Capture the cell that displays the provided text and extract its [x, y] central coordinate. 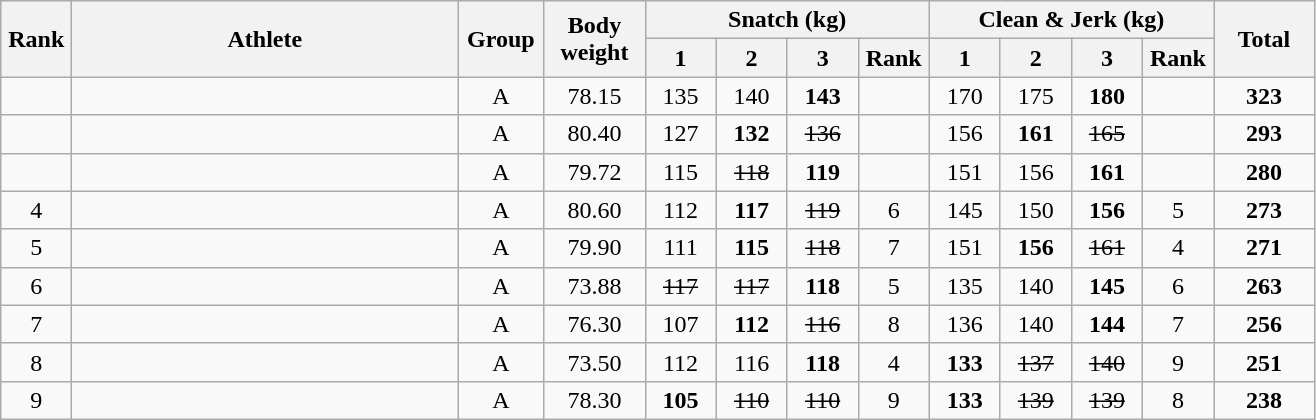
Body weight [594, 39]
80.40 [594, 134]
Group [501, 39]
76.30 [594, 324]
Total [1264, 39]
137 [1036, 362]
78.15 [594, 96]
165 [1106, 134]
263 [1264, 286]
Athlete [265, 39]
111 [680, 248]
Snatch (kg) [787, 20]
73.50 [594, 362]
79.72 [594, 172]
323 [1264, 96]
144 [1106, 324]
271 [1264, 248]
Clean & Jerk (kg) [1071, 20]
73.88 [594, 286]
256 [1264, 324]
107 [680, 324]
170 [964, 96]
79.90 [594, 248]
132 [752, 134]
293 [1264, 134]
78.30 [594, 400]
143 [822, 96]
251 [1264, 362]
180 [1106, 96]
238 [1264, 400]
127 [680, 134]
105 [680, 400]
280 [1264, 172]
80.60 [594, 210]
150 [1036, 210]
175 [1036, 96]
273 [1264, 210]
